For the text-containing cell, return its midpoint in [x, y] coordinate format. 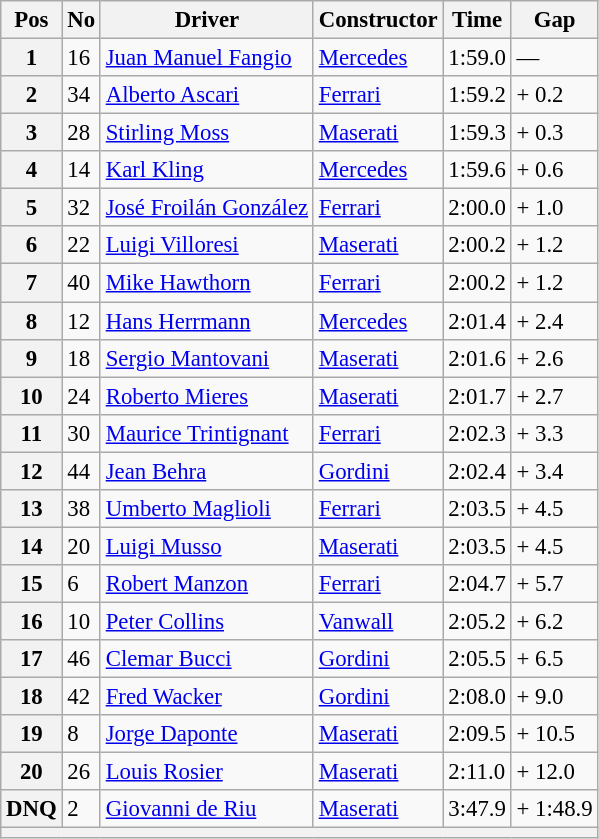
+ 6.2 [554, 621]
Pos [32, 20]
+ 9.0 [554, 697]
+ 1:48.9 [554, 809]
46 [81, 659]
+ 3.4 [554, 471]
+ 10.5 [554, 734]
9 [32, 358]
+ 2.7 [554, 396]
Peter Collins [206, 621]
Giovanni de Riu [206, 809]
+ 0.2 [554, 95]
Constructor [378, 20]
Luigi Musso [206, 546]
30 [81, 433]
Hans Herrmann [206, 321]
24 [81, 396]
Clemar Bucci [206, 659]
3 [32, 133]
+ 3.3 [554, 433]
2:01.6 [477, 358]
+ 12.0 [554, 772]
2:11.0 [477, 772]
Maurice Trintignant [206, 433]
17 [32, 659]
3:47.9 [477, 809]
19 [32, 734]
Alberto Ascari [206, 95]
Luigi Villoresi [206, 245]
2:02.4 [477, 471]
Fred Wacker [206, 697]
+ 2.6 [554, 358]
2:01.7 [477, 396]
+ 0.6 [554, 170]
32 [81, 208]
7 [32, 283]
34 [81, 95]
2:08.0 [477, 697]
38 [81, 509]
1:59.6 [477, 170]
Umberto Maglioli [206, 509]
+ 2.4 [554, 321]
DNQ [32, 809]
Roberto Mieres [206, 396]
Sergio Mantovani [206, 358]
5 [32, 208]
2:04.7 [477, 584]
2:02.3 [477, 433]
15 [32, 584]
José Froilán González [206, 208]
No [81, 20]
Karl Kling [206, 170]
4 [32, 170]
28 [81, 133]
11 [32, 433]
2:09.5 [477, 734]
+ 5.7 [554, 584]
2:01.4 [477, 321]
2:05.2 [477, 621]
Gap [554, 20]
2:05.5 [477, 659]
26 [81, 772]
+ 1.0 [554, 208]
2:00.0 [477, 208]
Robert Manzon [206, 584]
+ 6.5 [554, 659]
Louis Rosier [206, 772]
Jorge Daponte [206, 734]
1:59.0 [477, 58]
— [554, 58]
+ 0.3 [554, 133]
1:59.2 [477, 95]
1:59.3 [477, 133]
Driver [206, 20]
Vanwall [378, 621]
1 [32, 58]
40 [81, 283]
44 [81, 471]
Time [477, 20]
Mike Hawthorn [206, 283]
Juan Manuel Fangio [206, 58]
Jean Behra [206, 471]
Stirling Moss [206, 133]
13 [32, 509]
22 [81, 245]
42 [81, 697]
